Output the [x, y] coordinate of the center of the cell containing the given text.  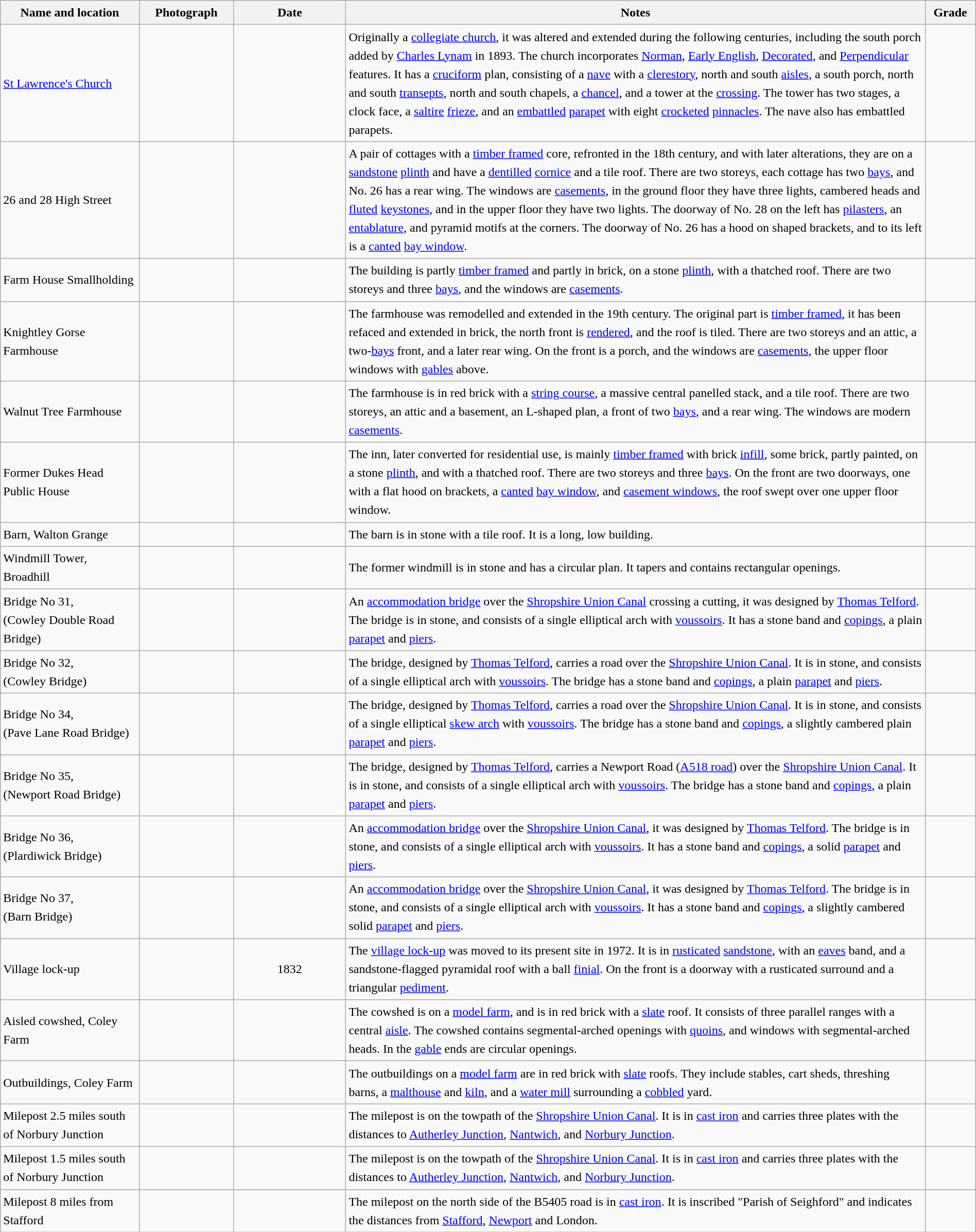
Milepost 1.5 miles south of Norbury Junction [70, 1168]
Milepost 2.5 miles south of Norbury Junction [70, 1125]
1832 [290, 969]
Walnut Tree Farmhouse [70, 412]
Bridge No 35,(Newport Road Bridge) [70, 786]
Grade [950, 12]
Milepost 8 miles from Stafford [70, 1211]
Name and location [70, 12]
Photograph [186, 12]
Bridge No 34,(Pave Lane Road Bridge) [70, 724]
Aisled cowshed, Coley Farm [70, 1031]
Date [290, 12]
Farm House Smallholding [70, 280]
St Lawrence's Church [70, 83]
The former windmill is in stone and has a circular plan. It tapers and contains rectangular openings. [635, 567]
26 and 28 High Street [70, 200]
Former Dukes Head Public House [70, 482]
Knightley Gorse Farmhouse [70, 341]
Village lock-up [70, 969]
Windmill Tower, Broadhill [70, 567]
Bridge No 36,(Plardiwick Bridge) [70, 846]
Bridge No 32,(Cowley Bridge) [70, 671]
The barn is in stone with a tile roof. It is a long, low building. [635, 534]
Bridge No 31,(Cowley Double Road Bridge) [70, 620]
Notes [635, 12]
Outbuildings, Coley Farm [70, 1082]
Bridge No 37,(Barn Bridge) [70, 908]
Barn, Walton Grange [70, 534]
